Determine the [x, y] coordinate at the center of the cell enclosing the given text.  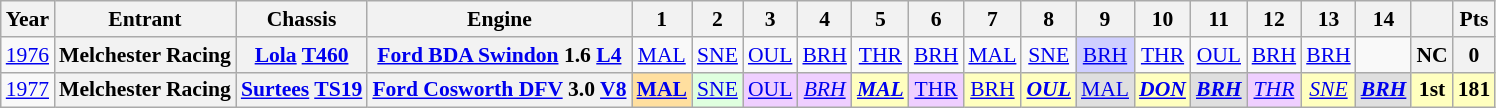
3 [770, 19]
4 [824, 19]
Ford BDA Swindon 1.6 L4 [499, 55]
7 [992, 19]
1 [662, 19]
1976 [28, 55]
Pts [1474, 19]
181 [1474, 90]
0 [1474, 55]
Entrant [145, 19]
5 [880, 19]
NC [1432, 55]
1977 [28, 90]
Lola T460 [302, 55]
Ford Cosworth DFV 3.0 V8 [499, 90]
Surtees TS19 [302, 90]
10 [1162, 19]
13 [1328, 19]
Year [28, 19]
2 [718, 19]
12 [1274, 19]
14 [1384, 19]
9 [1105, 19]
1st [1432, 90]
8 [1048, 19]
6 [936, 19]
DON [1162, 90]
Chassis [302, 19]
11 [1219, 19]
Engine [499, 19]
